Identify which cell holds the provided text, then report its [X, Y] central coordinate. 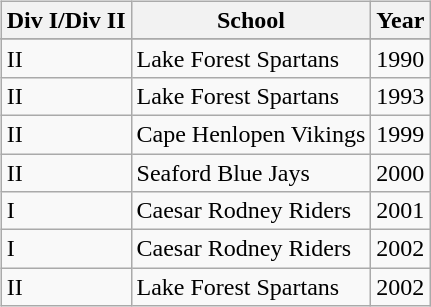
1993 [400, 96]
Cape Henlopen Vikings [251, 134]
Div I/Div II [66, 20]
2000 [400, 173]
1999 [400, 134]
Seaford Blue Jays [251, 173]
School [251, 20]
1990 [400, 58]
2001 [400, 211]
Year [400, 20]
